For the text-containing cell, return its midpoint in (x, y) coordinate format. 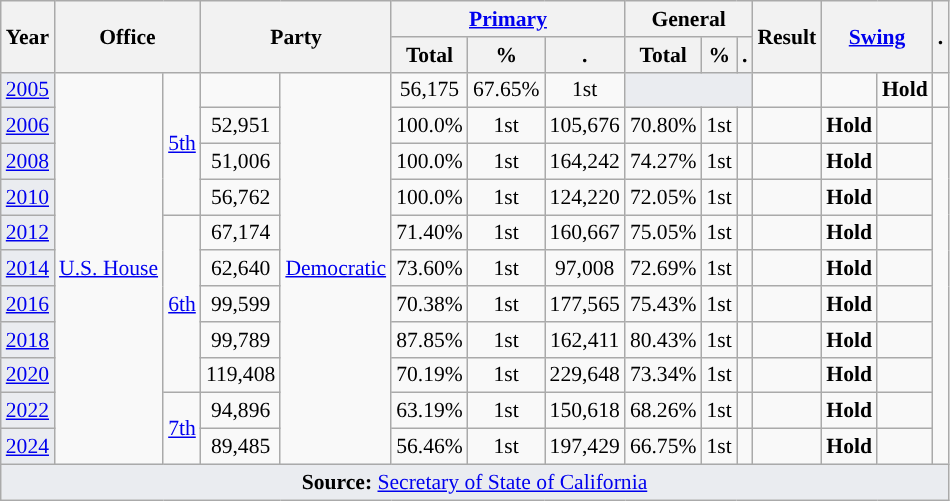
75.05% (664, 233)
80.43% (664, 340)
150,618 (585, 411)
51,006 (241, 162)
52,951 (241, 126)
71.40% (430, 233)
89,485 (241, 447)
164,242 (585, 162)
75.43% (664, 304)
7th (182, 428)
119,408 (241, 375)
70.80% (664, 126)
2024 (28, 447)
2020 (28, 375)
94,896 (241, 411)
56,175 (430, 90)
99,599 (241, 304)
Result (786, 36)
6th (182, 304)
2008 (28, 162)
Primary (508, 19)
73.60% (430, 269)
87.85% (430, 340)
2016 (28, 304)
2005 (28, 90)
General (689, 19)
2010 (28, 197)
105,676 (585, 126)
2014 (28, 269)
2006 (28, 126)
U.S. House (108, 268)
74.27% (664, 162)
Source: Secretary of State of California (474, 482)
67,174 (241, 233)
66.75% (664, 447)
2018 (28, 340)
5th (182, 143)
Party (296, 36)
99,789 (241, 340)
62,640 (241, 269)
70.38% (430, 304)
Democratic (336, 268)
160,667 (585, 233)
197,429 (585, 447)
2022 (28, 411)
162,411 (585, 340)
2012 (28, 233)
124,220 (585, 197)
229,648 (585, 375)
177,565 (585, 304)
Office (128, 36)
72.05% (664, 197)
63.19% (430, 411)
Year (28, 36)
67.65% (506, 90)
56.46% (430, 447)
Swing (876, 36)
97,008 (585, 269)
70.19% (430, 375)
68.26% (664, 411)
73.34% (664, 375)
72.69% (664, 269)
56,762 (241, 197)
